Identify which cell holds the provided text, then report its (X, Y) central coordinate. 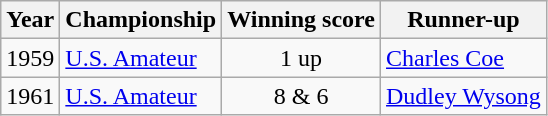
Year (30, 20)
1959 (30, 58)
8 & 6 (302, 96)
Runner-up (464, 20)
1961 (30, 96)
Dudley Wysong (464, 96)
1 up (302, 58)
Charles Coe (464, 58)
Winning score (302, 20)
Championship (141, 20)
